Scan for the cell matching the given text and deliver its [x, y] coordinate at center. 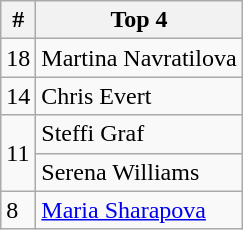
Steffi Graf [139, 134]
14 [18, 96]
11 [18, 153]
8 [18, 210]
Serena Williams [139, 172]
# [18, 20]
18 [18, 58]
Martina Navratilova [139, 58]
Maria Sharapova [139, 210]
Top 4 [139, 20]
Chris Evert [139, 96]
